Detect which cell encompasses the target text, then output its (x, y) center coordinate. 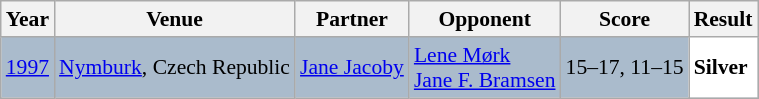
Venue (174, 19)
Nymburk, Czech Republic (174, 68)
Opponent (485, 19)
Year (28, 19)
Result (724, 19)
1997 (28, 68)
Jane Jacoby (352, 68)
15–17, 11–15 (625, 68)
Silver (724, 68)
Partner (352, 19)
Score (625, 19)
Lene Mørk Jane F. Bramsen (485, 68)
